Output the [X, Y] coordinate of the center of the cell containing the given text.  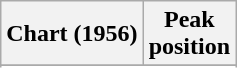
Chart (1956) [72, 34]
Peakposition [189, 34]
